Scan for the cell matching the given text and deliver its [X, Y] coordinate at center. 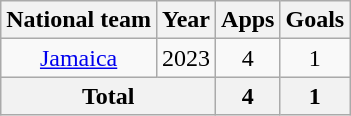
National team [79, 20]
Year [186, 20]
Jamaica [79, 58]
Apps [248, 20]
Total [108, 96]
2023 [186, 58]
Goals [315, 20]
